Extract the [x, y] coordinate from the center of the cell holding the provided text.  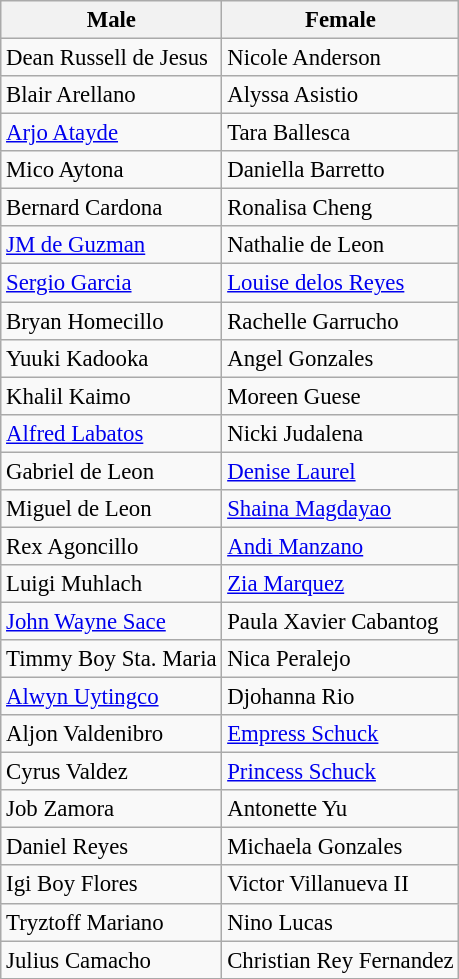
Daniella Barretto [340, 170]
Victor Villanueva II [340, 885]
Mico Aytona [112, 170]
Empress Schuck [340, 734]
Djohanna Rio [340, 697]
Nica Peralejo [340, 659]
JM de Guzman [112, 245]
Job Zamora [112, 809]
Timmy Boy Sta. Maria [112, 659]
Nicki Judalena [340, 433]
Moreen Guese [340, 396]
Julius Camacho [112, 960]
Nino Lucas [340, 922]
Gabriel de Leon [112, 471]
Princess Schuck [340, 772]
Arjo Atayde [112, 133]
Female [340, 20]
Aljon Valdenibro [112, 734]
Tara Ballesca [340, 133]
Christian Rey Fernandez [340, 960]
Miguel de Leon [112, 509]
Nicole Anderson [340, 58]
John Wayne Sace [112, 621]
Michaela Gonzales [340, 847]
Alyssa Asistio [340, 95]
Rex Agoncillo [112, 546]
Khalil Kaimo [112, 396]
Paula Xavier Cabantog [340, 621]
Denise Laurel [340, 471]
Alfred Labatos [112, 433]
Tryztoff Mariano [112, 922]
Antonette Yu [340, 809]
Male [112, 20]
Yuuki Kadooka [112, 358]
Sergio Garcia [112, 283]
Igi Boy Flores [112, 885]
Blair Arellano [112, 95]
Bryan Homecillo [112, 321]
Dean Russell de Jesus [112, 58]
Nathalie de Leon [340, 245]
Angel Gonzales [340, 358]
Bernard Cardona [112, 208]
Luigi Muhlach [112, 584]
Andi Manzano [340, 546]
Rachelle Garrucho [340, 321]
Cyrus Valdez [112, 772]
Zia Marquez [340, 584]
Louise delos Reyes [340, 283]
Ronalisa Cheng [340, 208]
Daniel Reyes [112, 847]
Shaina Magdayao [340, 509]
Alwyn Uytingco [112, 697]
